Output the (x, y) coordinate of the center of the cell containing the given text.  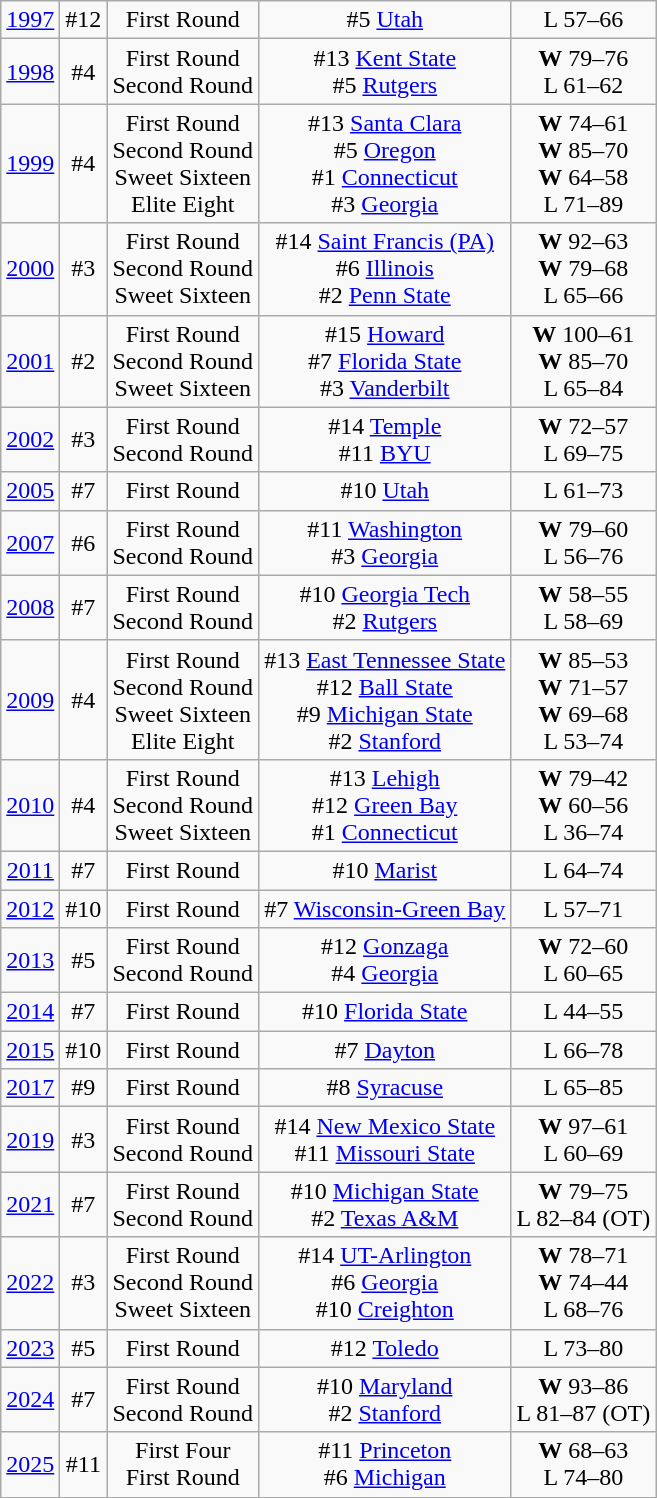
2025 (30, 1464)
W 79–75L 82–84 (OT) (584, 1204)
1997 (30, 20)
W 79–60L 56–76 (584, 542)
#2 (84, 361)
2023 (30, 1348)
2000 (30, 269)
L 57–66 (584, 20)
W 78–71W 74–44L 68–76 (584, 1283)
W 68–63L 74–80 (584, 1464)
W 74–61W 85–70W 64–58L 71–89 (584, 164)
#13 Santa Clara#5 Oregon#1 Connecticut #3 Georgia (385, 164)
L 73–80 (584, 1348)
2010 (30, 805)
W 58–55 L 58–69 (584, 608)
W 72–60L 60–65 (584, 960)
W 97–61L 60–69 (584, 1140)
L 64–74 (584, 870)
#12 Gonzaga#4 Georgia (385, 960)
#14 Temple #11 BYU (385, 440)
#12 (84, 20)
#13 Lehigh#12 Green Bay #1 Connecticut (385, 805)
2017 (30, 1088)
L 66–78 (584, 1050)
W 79–42W 60–56L 36–74 (584, 805)
#14 UT-Arlington#6 Georgia #10 Creighton (385, 1283)
#11 (84, 1464)
1999 (30, 164)
2015 (30, 1050)
#8 Syracuse (385, 1088)
W 79–76 L 61–62 (584, 72)
#13 East Tennessee State#12 Ball State#9 Michigan State #2 Stanford (385, 700)
#10 Florida State (385, 1012)
#9 (84, 1088)
L 65–85 (584, 1088)
2008 (30, 608)
#10 Marist (385, 870)
2012 (30, 909)
First FourFirst Round (183, 1464)
2007 (30, 542)
W 92–63W 79–68L 65–66 (584, 269)
#6 (84, 542)
L 44–55 (584, 1012)
#12 Toledo (385, 1348)
L 57–71 (584, 909)
2002 (30, 440)
#13 Kent State#5 Rutgers (385, 72)
L 61–73 (584, 491)
#10 Michigan State#2 Texas A&M (385, 1204)
2013 (30, 960)
#10 Maryland#2 Stanford (385, 1400)
2022 (30, 1283)
#5 Utah (385, 20)
W 100–61W 85–70L 65–84 (584, 361)
2021 (30, 1204)
#14 Saint Francis (PA)#6 Illinois#2 Penn State (385, 269)
2001 (30, 361)
#15 Howard#7 Florida State#3 Vanderbilt (385, 361)
2009 (30, 700)
#7 Wisconsin-Green Bay (385, 909)
#10 Utah (385, 491)
#14 New Mexico State#11 Missouri State (385, 1140)
1998 (30, 72)
2014 (30, 1012)
W 93–86L 81–87 (OT) (584, 1400)
W 72–57L 69–75 (584, 440)
#7 Dayton (385, 1050)
#10 Georgia Tech#2 Rutgers (385, 608)
W 85–53W 71–57W 69–68L 53–74 (584, 700)
2019 (30, 1140)
2005 (30, 491)
#11 Washington #3 Georgia (385, 542)
#11 Princeton #6 Michigan (385, 1464)
2011 (30, 870)
2024 (30, 1400)
